Pinpoint the cell where the given text exists, returning its (X, Y) midpoint coordinate. 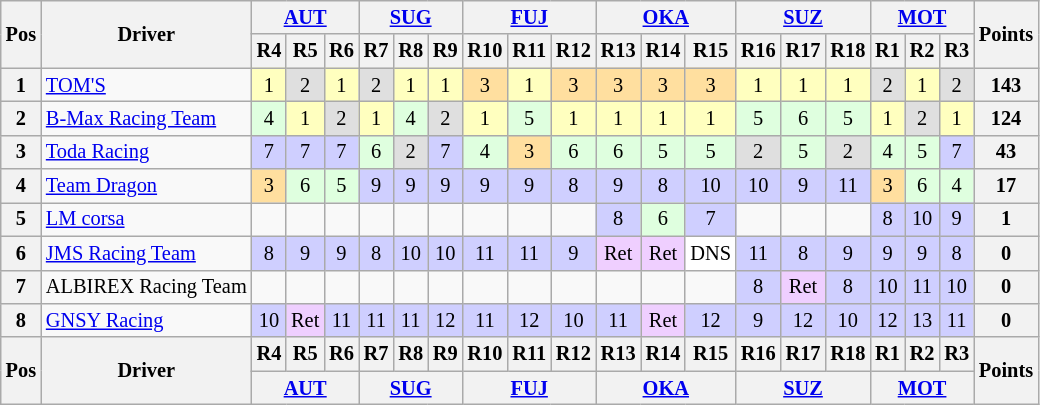
LM corsa (146, 219)
Team Dragon (146, 186)
DNS (710, 253)
43 (1006, 152)
GNSY Racing (146, 320)
124 (1006, 118)
Toda Racing (146, 152)
B-Max Racing Team (146, 118)
JMS Racing Team (146, 253)
13 (922, 320)
TOM'S (146, 85)
ALBIREX Racing Team (146, 287)
17 (1006, 186)
143 (1006, 85)
